Return (X, Y) of the center of cell containing provided text 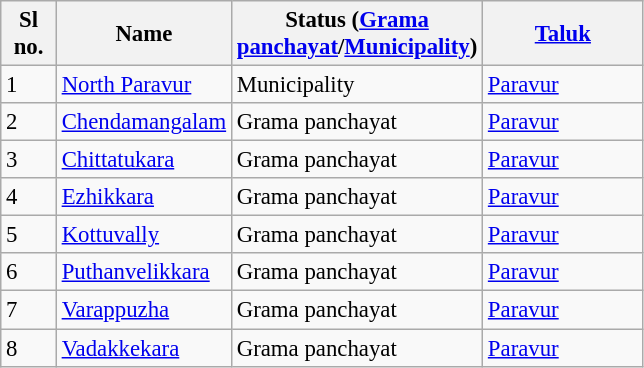
4 (29, 197)
Kottuvally (144, 235)
Status (Grama panchayat/Municipality) (356, 34)
7 (29, 310)
Puthanvelikkara (144, 273)
Municipality (356, 85)
Chendamangalam (144, 122)
Name (144, 34)
1 (29, 85)
8 (29, 348)
Vadakkekara (144, 348)
5 (29, 235)
2 (29, 122)
Varappuzha (144, 310)
Chittatukara (144, 160)
Sl no. (29, 34)
Taluk (564, 34)
6 (29, 273)
3 (29, 160)
North Paravur (144, 85)
Ezhikkara (144, 197)
